Search for the cell housing the specified text and yield its (X, Y) center coordinate. 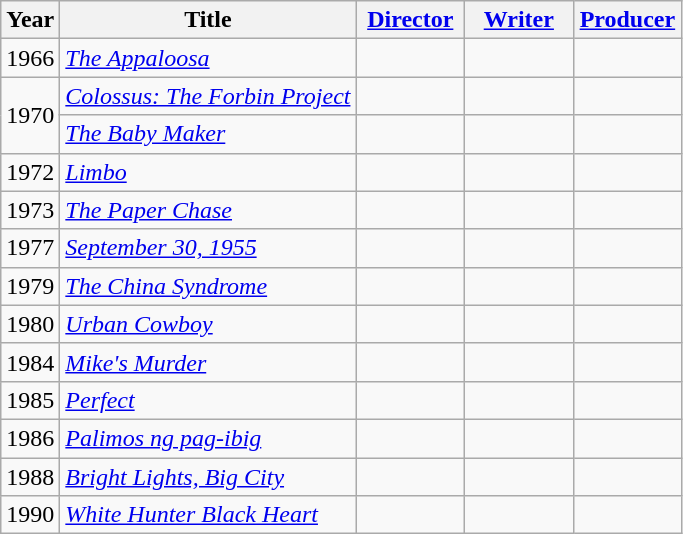
Colossus: The Forbin Project (208, 96)
1988 (30, 477)
The Appaloosa (208, 58)
1980 (30, 324)
1972 (30, 172)
Perfect (208, 400)
Mike's Murder (208, 362)
1970 (30, 115)
Urban Cowboy (208, 324)
1986 (30, 438)
White Hunter Black Heart (208, 515)
Bright Lights, Big City (208, 477)
Writer (520, 20)
Director (410, 20)
1966 (30, 58)
Producer (628, 20)
1985 (30, 400)
The Paper Chase (208, 210)
1990 (30, 515)
September 30, 1955 (208, 248)
1977 (30, 248)
1973 (30, 210)
The Baby Maker (208, 134)
Palimos ng pag-ibig (208, 438)
Title (208, 20)
Year (30, 20)
The China Syndrome (208, 286)
1979 (30, 286)
Limbo (208, 172)
1984 (30, 362)
